Find where the given text appears and provide that cell's center as (x, y) coordinate. 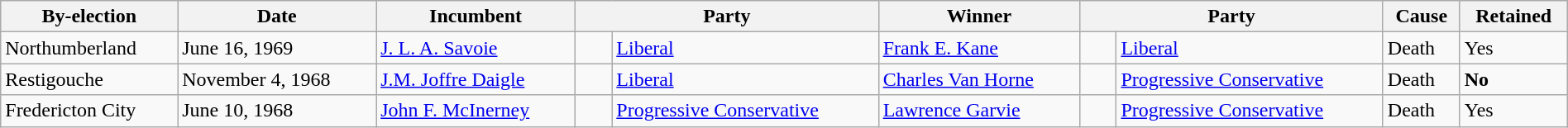
Fredericton City (89, 111)
Winner (979, 17)
By-election (89, 17)
Northumberland (89, 48)
Retained (1513, 17)
June 16, 1969 (277, 48)
June 10, 1968 (277, 111)
J.M. Joffre Daigle (476, 79)
Cause (1421, 17)
Restigouche (89, 79)
Charles Van Horne (979, 79)
Frank E. Kane (979, 48)
No (1513, 79)
Lawrence Garvie (979, 111)
J. L. A. Savoie (476, 48)
John F. McInerney (476, 111)
Date (277, 17)
Incumbent (476, 17)
November 4, 1968 (277, 79)
